Determine the (X, Y) coordinate at the center of the cell enclosing the given text.  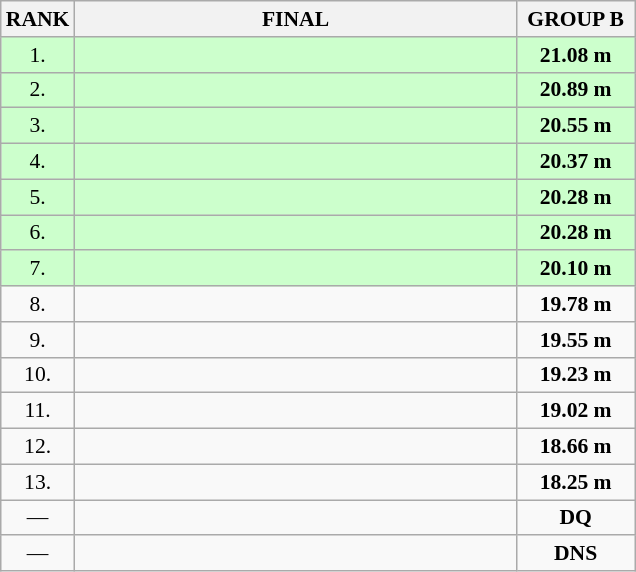
11. (38, 411)
4. (38, 162)
13. (38, 482)
GROUP B (576, 19)
6. (38, 233)
18.25 m (576, 482)
20.55 m (576, 126)
10. (38, 375)
DNS (576, 554)
8. (38, 304)
RANK (38, 19)
19.55 m (576, 340)
5. (38, 197)
1. (38, 55)
DQ (576, 518)
19.78 m (576, 304)
12. (38, 447)
20.37 m (576, 162)
21.08 m (576, 55)
7. (38, 269)
18.66 m (576, 447)
19.23 m (576, 375)
19.02 m (576, 411)
9. (38, 340)
2. (38, 90)
3. (38, 126)
20.89 m (576, 90)
20.10 m (576, 269)
FINAL (295, 19)
